Extract the [x, y] coordinate from the center of the cell holding the provided text.  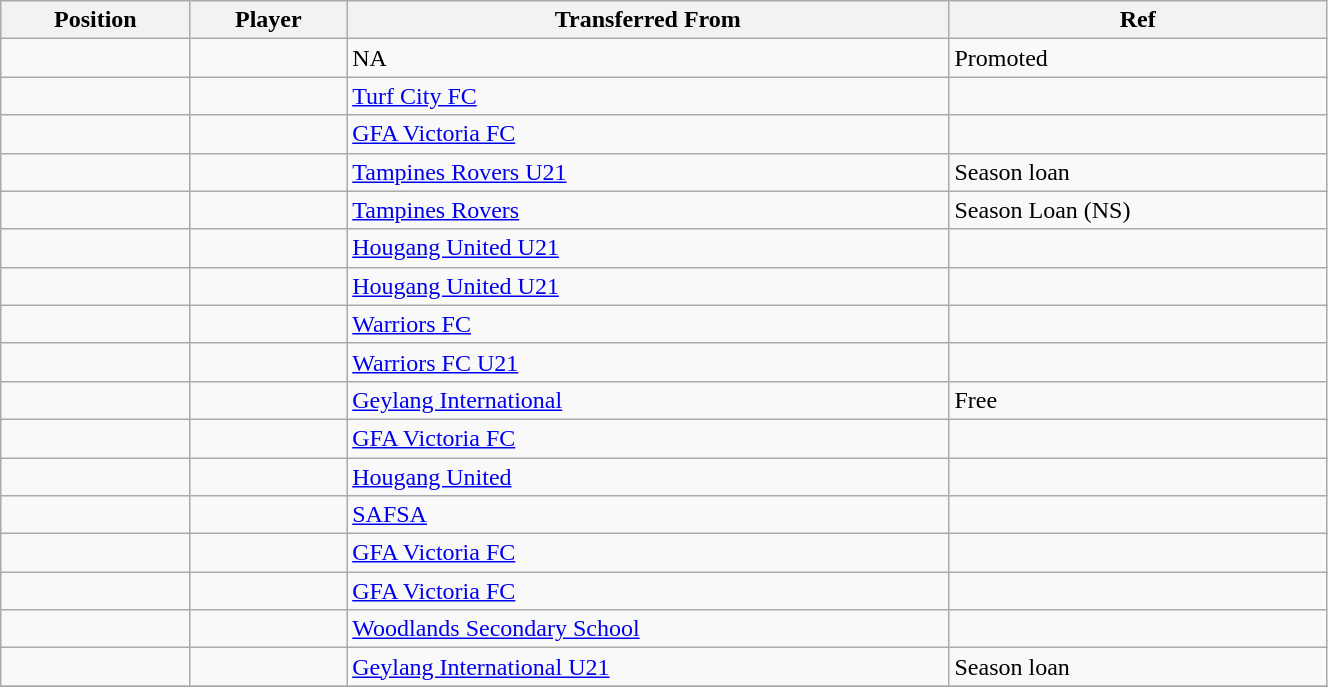
Hougang United [648, 477]
Tampines Rovers [648, 210]
Tampines Rovers U21 [648, 172]
SAFSA [648, 515]
Ref [1138, 20]
Position [96, 20]
NA [648, 58]
Transferred From [648, 20]
Free [1138, 400]
Warriors FC U21 [648, 362]
Woodlands Secondary School [648, 629]
Warriors FC [648, 324]
Promoted [1138, 58]
Player [268, 20]
Season Loan (NS) [1138, 210]
Geylang International [648, 400]
Geylang International U21 [648, 667]
Turf City FC [648, 96]
